Identify which cell holds the provided text, then report its (X, Y) central coordinate. 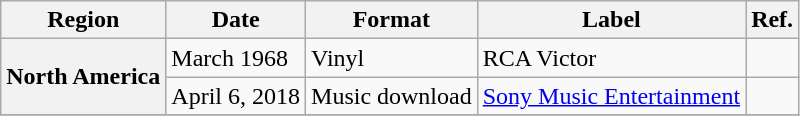
Sony Music Entertainment (611, 96)
April 6, 2018 (236, 96)
Vinyl (392, 58)
Music download (392, 96)
Label (611, 20)
RCA Victor (611, 58)
Ref. (772, 20)
Date (236, 20)
March 1968 (236, 58)
Region (84, 20)
Format (392, 20)
North America (84, 77)
